Extract the [x, y] coordinate from the center of the cell holding the provided text.  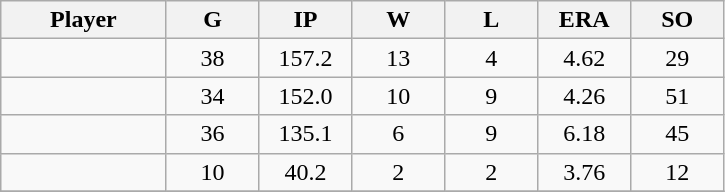
4 [492, 58]
SO [678, 20]
34 [212, 96]
51 [678, 96]
6 [398, 134]
12 [678, 172]
157.2 [306, 58]
29 [678, 58]
L [492, 20]
ERA [584, 20]
IP [306, 20]
152.0 [306, 96]
W [398, 20]
45 [678, 134]
G [212, 20]
135.1 [306, 134]
3.76 [584, 172]
13 [398, 58]
4.62 [584, 58]
38 [212, 58]
4.26 [584, 96]
Player [84, 20]
40.2 [306, 172]
36 [212, 134]
6.18 [584, 134]
